Scan for the cell matching the given text and deliver its (X, Y) coordinate at center. 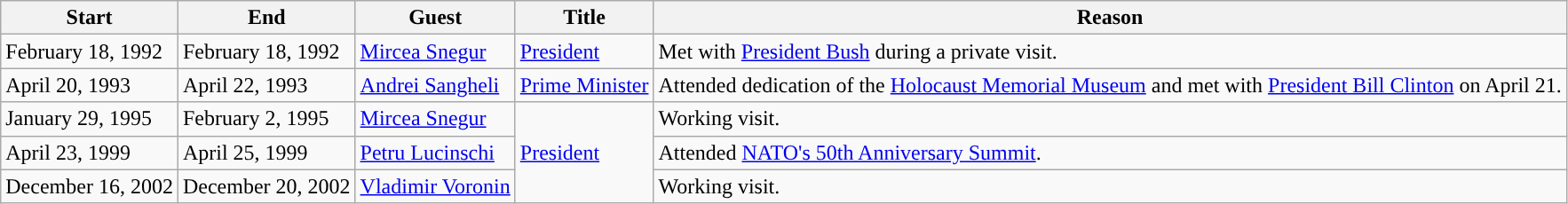
April 20, 1993 (90, 85)
April 25, 1999 (266, 153)
End (266, 18)
December 16, 2002 (90, 186)
February 2, 1995 (266, 119)
Andrei Sangheli (435, 85)
Attended dedication of the Holocaust Memorial Museum and met with President Bill Clinton on April 21. (1110, 85)
April 23, 1999 (90, 153)
Petru Lucinschi (435, 153)
Guest (435, 18)
Prime Minister (584, 85)
January 29, 1995 (90, 119)
Reason (1110, 18)
Title (584, 18)
April 22, 1993 (266, 85)
Start (90, 18)
Met with President Bush during a private visit. (1110, 51)
December 20, 2002 (266, 186)
Vladimir Voronin (435, 186)
Attended NATO's 50th Anniversary Summit. (1110, 153)
